For the text-containing cell, return its midpoint in [X, Y] coordinate format. 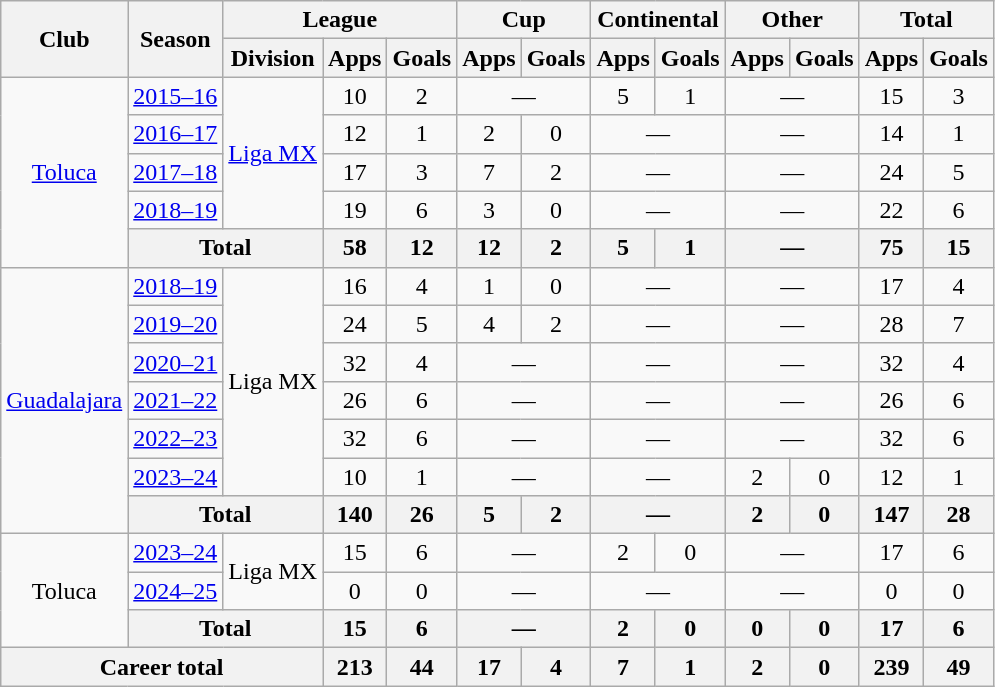
49 [959, 667]
213 [355, 667]
140 [355, 515]
2017–18 [176, 172]
2021–22 [176, 400]
75 [891, 248]
14 [891, 134]
Other [792, 20]
Career total [162, 667]
Guadalajara [64, 400]
Cup [524, 20]
League [340, 20]
Division [273, 58]
2019–20 [176, 324]
19 [355, 210]
2024–25 [176, 591]
22 [891, 210]
Continental [658, 20]
Season [176, 39]
2016–17 [176, 134]
58 [355, 248]
239 [891, 667]
44 [422, 667]
2020–21 [176, 362]
2022–23 [176, 438]
147 [891, 515]
Club [64, 39]
16 [355, 286]
2015–16 [176, 96]
